Provide the (X, Y) coordinate of the cell's center where the given text is located.  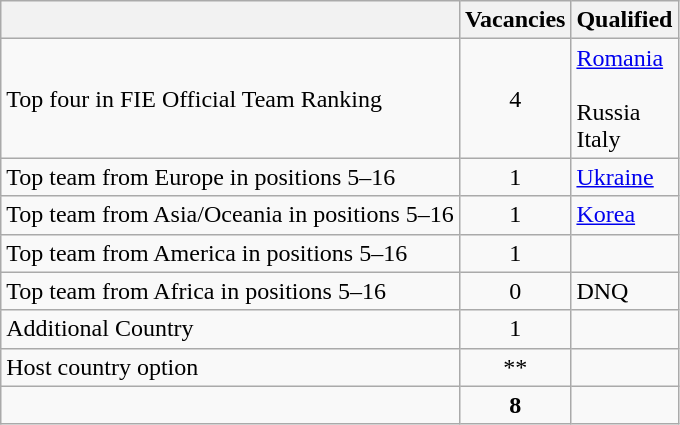
Ukraine (624, 177)
Vacancies (515, 20)
8 (515, 405)
Qualified (624, 20)
Top team from Asia/Oceania in positions 5–16 (230, 215)
Top team from Africa in positions 5–16 (230, 291)
Top team from Europe in positions 5–16 (230, 177)
Top team from America in positions 5–16 (230, 253)
Host country option (230, 367)
4 (515, 98)
0 (515, 291)
Korea (624, 215)
Additional Country (230, 329)
Top four in FIE Official Team Ranking (230, 98)
Romania Russia Italy (624, 98)
DNQ (624, 291)
** (515, 367)
